Detect which cell encompasses the target text, then output its (X, Y) center coordinate. 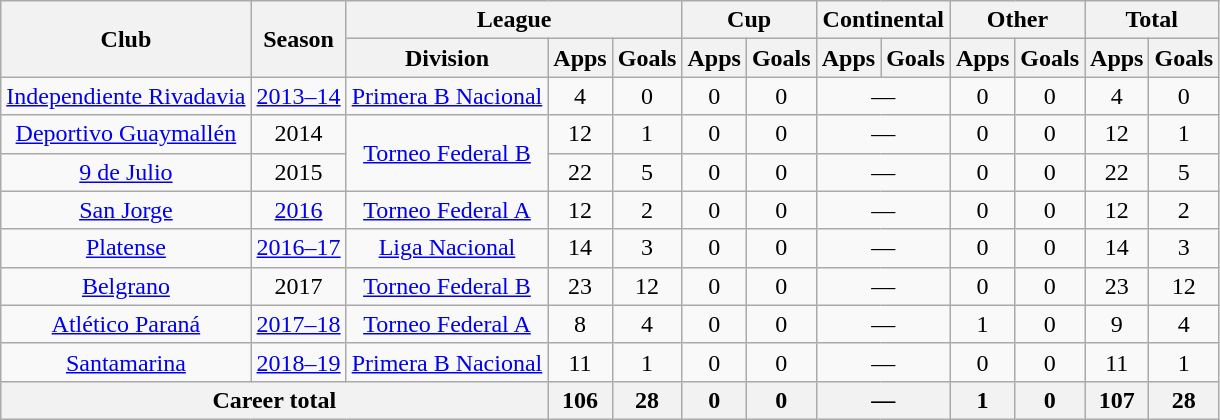
Belgrano (126, 286)
Division (447, 58)
106 (580, 400)
2013–14 (298, 96)
Club (126, 39)
2017 (298, 286)
9 (1117, 324)
League (514, 20)
107 (1117, 400)
9 de Julio (126, 172)
2015 (298, 172)
Independiente Rivadavia (126, 96)
Season (298, 39)
2014 (298, 134)
Total (1152, 20)
2016–17 (298, 248)
Atlético Paraná (126, 324)
San Jorge (126, 210)
Continental (883, 20)
2017–18 (298, 324)
Deportivo Guaymallén (126, 134)
Cup (749, 20)
Platense (126, 248)
2018–19 (298, 362)
Liga Nacional (447, 248)
Other (1017, 20)
8 (580, 324)
2016 (298, 210)
Santamarina (126, 362)
Career total (274, 400)
